Pinpoint the cell where the given text exists, returning its [X, Y] midpoint coordinate. 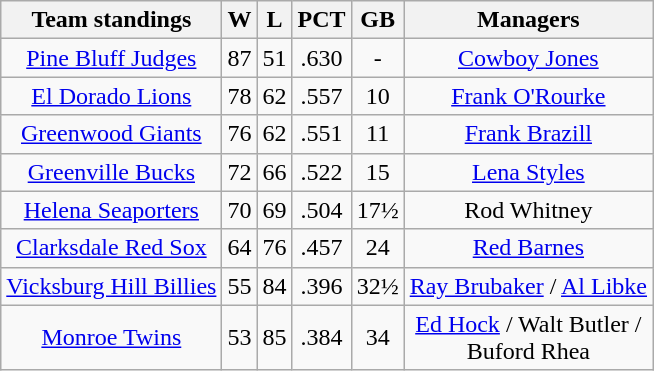
66 [274, 172]
W [240, 20]
Cowboy Jones [528, 58]
72 [240, 172]
.504 [322, 210]
55 [240, 286]
.457 [322, 248]
87 [240, 58]
Team standings [112, 20]
34 [378, 338]
32½ [378, 286]
.384 [322, 338]
Frank O'Rourke [528, 96]
.522 [322, 172]
.396 [322, 286]
GB [378, 20]
51 [274, 58]
10 [378, 96]
11 [378, 134]
Helena Seaporters [112, 210]
Greenville Bucks [112, 172]
Lena Styles [528, 172]
Frank Brazill [528, 134]
64 [240, 248]
15 [378, 172]
L [274, 20]
78 [240, 96]
El Dorado Lions [112, 96]
.551 [322, 134]
84 [274, 286]
PCT [322, 20]
53 [240, 338]
Clarksdale Red Sox [112, 248]
Red Barnes [528, 248]
Monroe Twins [112, 338]
24 [378, 248]
Managers [528, 20]
Ray Brubaker / Al Libke [528, 286]
Vicksburg Hill Billies [112, 286]
Pine Bluff Judges [112, 58]
.557 [322, 96]
Ed Hock / Walt Butler / Buford Rhea [528, 338]
70 [240, 210]
85 [274, 338]
17½ [378, 210]
Rod Whitney [528, 210]
Greenwood Giants [112, 134]
.630 [322, 58]
69 [274, 210]
- [378, 58]
